From the cell containing the given text, extract its center point as [x, y] coordinate. 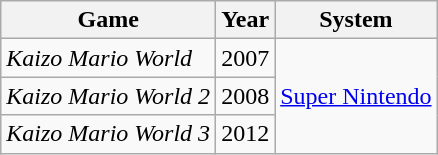
Kaizo Mario World 2 [108, 96]
2007 [246, 58]
Game [108, 20]
2008 [246, 96]
Kaizo Mario World 3 [108, 134]
System [356, 20]
Super Nintendo [356, 96]
Kaizo Mario World [108, 58]
2012 [246, 134]
Year [246, 20]
